Return (x, y) of the center of cell containing provided text 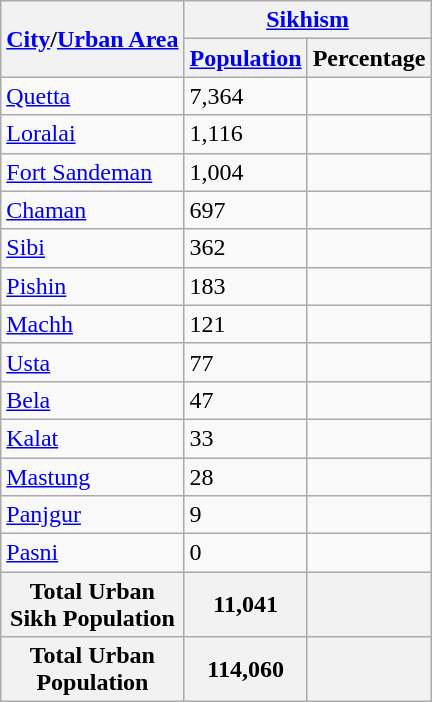
Sibi (92, 248)
Panjgur (92, 515)
Kalat (92, 438)
9 (246, 515)
1,116 (246, 134)
11,041 (246, 604)
114,060 (246, 670)
Loralai (92, 134)
0 (246, 553)
Mastung (92, 477)
Total UrbanSikh Population (92, 604)
33 (246, 438)
Bela (92, 400)
28 (246, 477)
Machh (92, 324)
Total UrbanPopulation (92, 670)
Sikhism (308, 20)
Pishin (92, 286)
47 (246, 400)
Chaman (92, 210)
121 (246, 324)
Usta (92, 362)
City/Urban Area (92, 39)
Quetta (92, 96)
Pasni (92, 553)
697 (246, 210)
Population (246, 58)
1,004 (246, 172)
362 (246, 248)
77 (246, 362)
Percentage (369, 58)
Fort Sandeman (92, 172)
7,364 (246, 96)
183 (246, 286)
